Pinpoint the cell where the given text exists, returning its [x, y] midpoint coordinate. 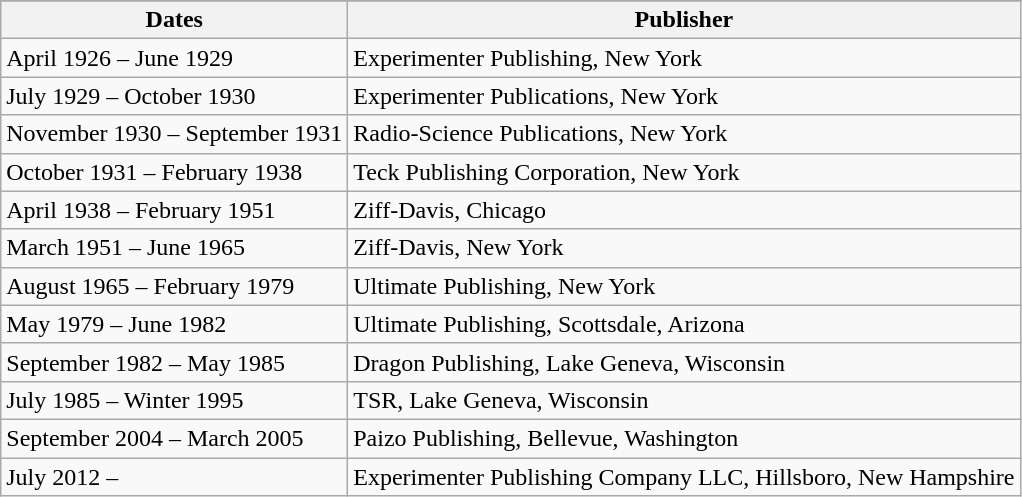
April 1938 – February 1951 [174, 210]
Radio-Science Publications, New York [684, 134]
Ziff-Davis, New York [684, 248]
Publisher [684, 20]
October 1931 – February 1938 [174, 172]
Dates [174, 20]
March 1951 – June 1965 [174, 248]
July 1929 – October 1930 [174, 96]
August 1965 – February 1979 [174, 286]
Dragon Publishing, Lake Geneva, Wisconsin [684, 362]
September 1982 – May 1985 [174, 362]
Experimenter Publishing, New York [684, 58]
July 1985 – Winter 1995 [174, 400]
July 2012 – [174, 477]
May 1979 – June 1982 [174, 324]
Ziff-Davis, Chicago [684, 210]
Ultimate Publishing, Scottsdale, Arizona [684, 324]
November 1930 – September 1931 [174, 134]
Ultimate Publishing, New York [684, 286]
TSR, Lake Geneva, Wisconsin [684, 400]
Experimenter Publications, New York [684, 96]
Paizo Publishing, Bellevue, Washington [684, 438]
September 2004 – March 2005 [174, 438]
April 1926 – June 1929 [174, 58]
Experimenter Publishing Company LLC, Hillsboro, New Hampshire [684, 477]
Teck Publishing Corporation, New York [684, 172]
